Capture the cell that displays the provided text and extract its (x, y) central coordinate. 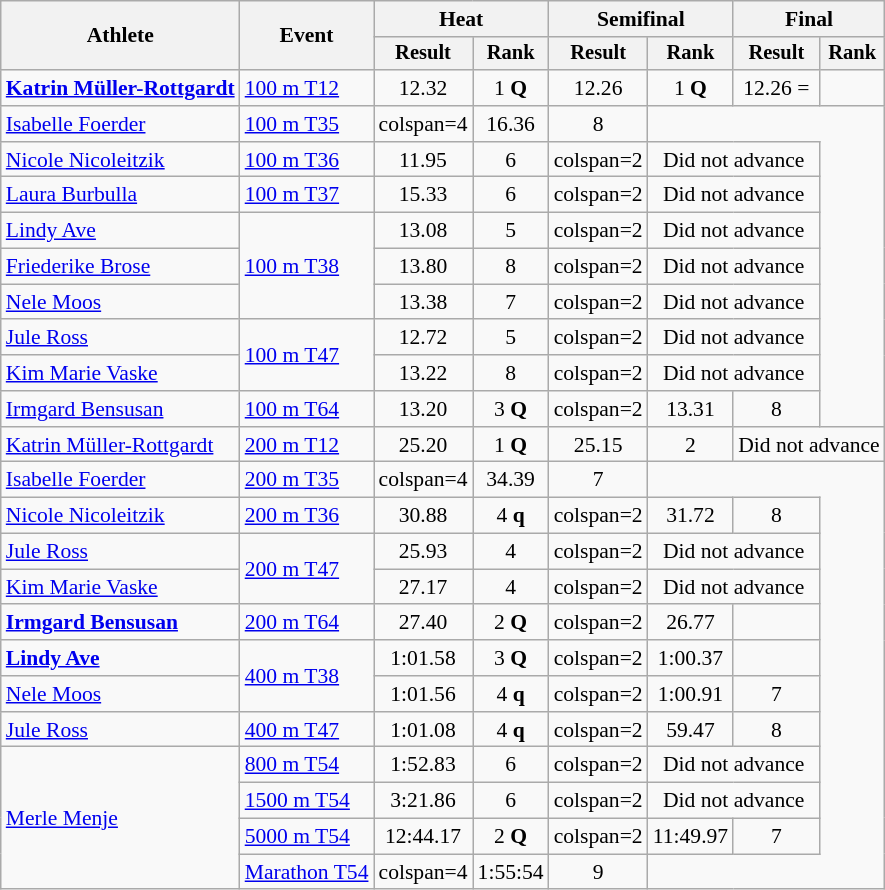
1:01.58 (424, 658)
12.72 (424, 338)
1500 m T54 (307, 801)
Marathon T54 (307, 872)
200 m T12 (307, 445)
13.38 (424, 302)
1:01.08 (424, 730)
31.72 (690, 516)
3:21.86 (424, 801)
Athlete (120, 36)
100 m T12 (307, 88)
400 m T47 (307, 730)
1:52.83 (424, 765)
Laura Burbulla (120, 195)
25.93 (424, 552)
12.32 (424, 88)
12:44.17 (424, 837)
25.20 (424, 445)
12.26 (598, 88)
30.88 (424, 516)
11:49.97 (690, 837)
59.47 (690, 730)
9 (598, 872)
100 m T36 (307, 160)
400 m T38 (307, 676)
25.15 (598, 445)
Final (809, 19)
5000 m T54 (307, 837)
11.95 (424, 160)
100 m T64 (307, 409)
1:01.56 (424, 694)
Semifinal (642, 19)
100 m T37 (307, 195)
1:00.91 (690, 694)
13.20 (424, 409)
200 m T64 (307, 623)
200 m T35 (307, 480)
13.22 (424, 373)
Merle Menje (120, 818)
16.36 (511, 124)
27.40 (424, 623)
Event (307, 36)
27.17 (424, 587)
1:00.37 (690, 658)
1:55:54 (511, 872)
13.08 (424, 231)
34.39 (511, 480)
800 m T54 (307, 765)
Heat (462, 19)
Friederike Brose (120, 267)
26.77 (690, 623)
100 m T47 (307, 356)
100 m T38 (307, 266)
100 m T35 (307, 124)
12.26 = (776, 88)
200 m T36 (307, 516)
15.33 (424, 195)
13.80 (424, 267)
13.31 (690, 409)
200 m T47 (307, 570)
2 (690, 445)
